Identify which cell holds the provided text, then report its [X, Y] central coordinate. 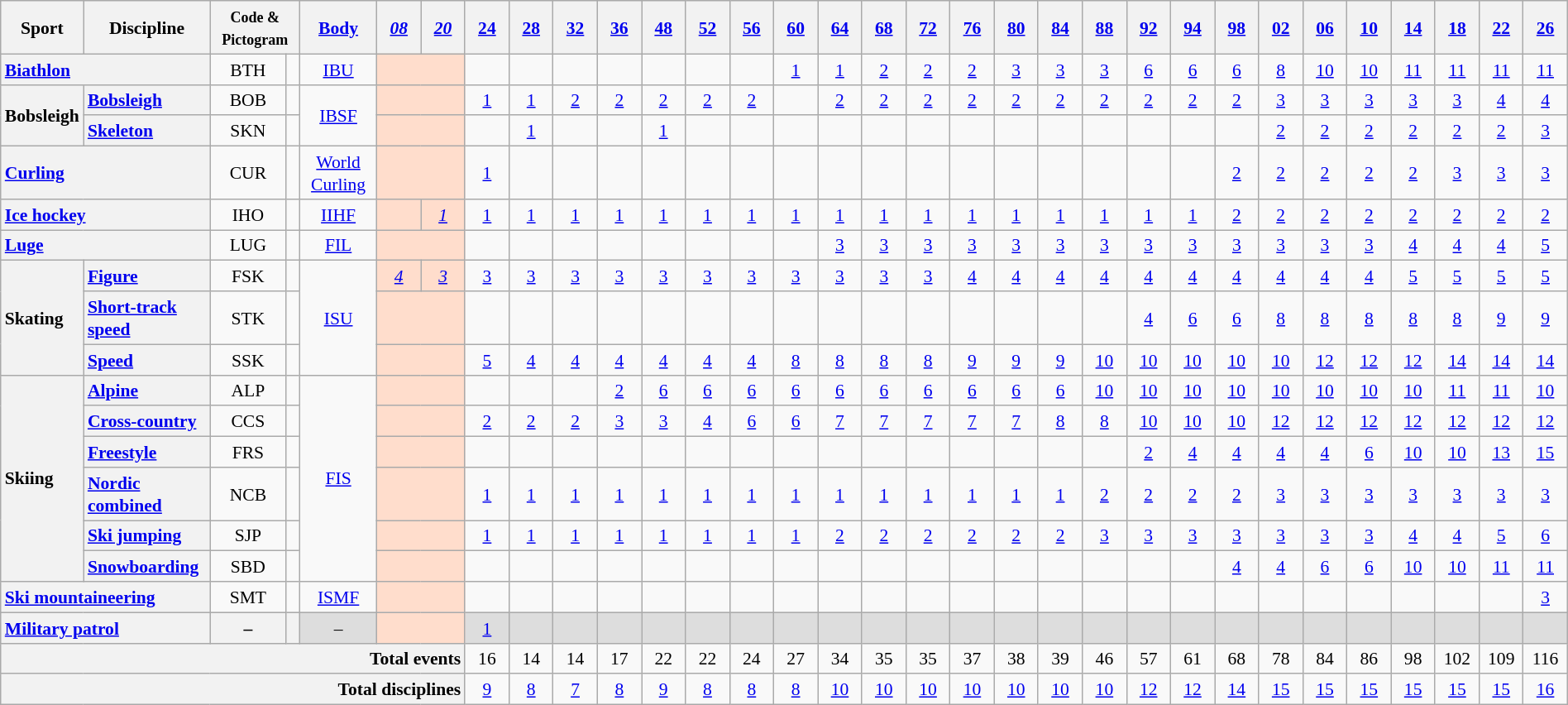
Code & Pictogram [255, 27]
Biathlon [106, 70]
IHO [248, 213]
109 [1502, 659]
26 [1545, 27]
52 [708, 27]
Skeleton [147, 131]
80 [1016, 27]
Figure [147, 276]
88 [1105, 27]
IBSF [339, 115]
Alpine [147, 391]
Short-track speed [147, 318]
Total disciplines [233, 688]
ISU [339, 318]
32 [576, 27]
FIL [339, 245]
08 [399, 27]
IIHF [339, 213]
78 [1280, 659]
116 [1545, 659]
64 [840, 27]
Discipline [147, 27]
06 [1325, 27]
13 [1502, 452]
46 [1105, 659]
Ski jumping [147, 535]
61 [1193, 659]
FRS [248, 452]
60 [796, 27]
CUR [248, 172]
92 [1148, 27]
Speed [147, 359]
36 [619, 27]
ALP [248, 391]
02 [1280, 27]
BTH [248, 70]
FSK [248, 276]
56 [751, 27]
57 [1148, 659]
SBD [248, 566]
38 [1016, 659]
Ski mountaineering [106, 597]
102 [1457, 659]
48 [663, 27]
18 [1457, 27]
94 [1193, 27]
CCS [248, 420]
Freestyle [147, 452]
SJP [248, 535]
Body [339, 27]
Sport [42, 27]
STK [248, 318]
Curling [106, 172]
Ice hockey [106, 213]
28 [531, 27]
Total events [233, 659]
Cross-country [147, 420]
FIS [339, 478]
NCB [248, 493]
17 [619, 659]
SKN [248, 131]
SMT [248, 597]
Luge [106, 245]
IBU [339, 70]
37 [973, 659]
Nordic combined [147, 493]
Skating [42, 318]
ISMF [339, 597]
34 [840, 659]
Military patrol [106, 627]
SSK [248, 359]
39 [1060, 659]
Skiing [42, 478]
World Curling [339, 172]
LUG [248, 245]
27 [796, 659]
76 [973, 27]
86 [1370, 659]
72 [928, 27]
Snowboarding [147, 566]
20 [443, 27]
BOB [248, 99]
